Pinpoint the cell where the given text exists, returning its [x, y] midpoint coordinate. 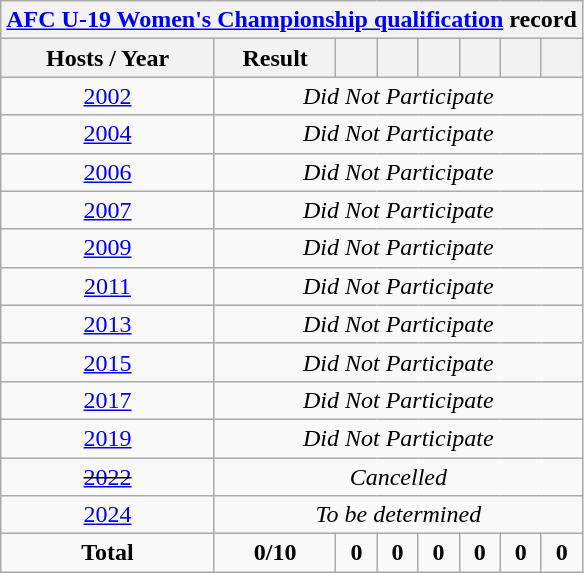
2004 [108, 134]
AFC U-19 Women's Championship qualification record [292, 20]
0/10 [275, 553]
2007 [108, 210]
2015 [108, 362]
Result [275, 58]
2011 [108, 286]
2013 [108, 324]
2022 [108, 477]
2002 [108, 96]
2009 [108, 248]
Total [108, 553]
2017 [108, 400]
To be determined [398, 515]
Cancelled [398, 477]
2019 [108, 438]
2024 [108, 515]
2006 [108, 172]
Hosts / Year [108, 58]
